Return (X, Y) of the center of cell containing provided text 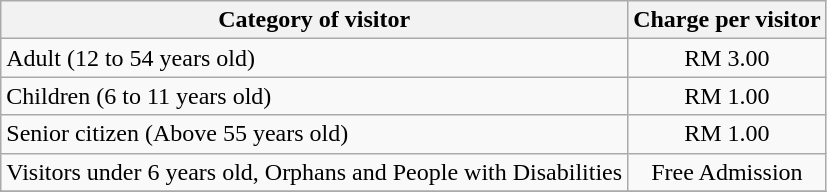
Adult (12 to 54 years old) (314, 58)
Visitors under 6 years old, Orphans and People with Disabilities (314, 172)
Children (6 to 11 years old) (314, 96)
Charge per visitor (728, 20)
Senior citizen (Above 55 years old) (314, 134)
Category of visitor (314, 20)
RM 3.00 (728, 58)
Free Admission (728, 172)
